Output the (X, Y) coordinate of the center of the cell containing the given text.  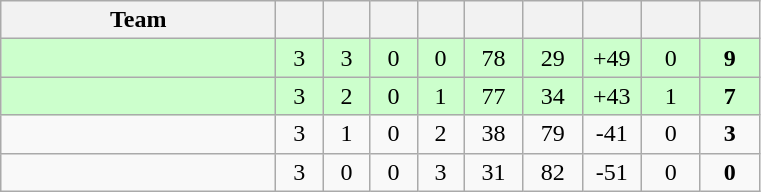
Team (138, 20)
7 (730, 96)
+49 (612, 58)
29 (552, 58)
34 (552, 96)
77 (494, 96)
9 (730, 58)
78 (494, 58)
31 (494, 172)
79 (552, 134)
82 (552, 172)
-51 (612, 172)
-41 (612, 134)
38 (494, 134)
+43 (612, 96)
